Return [x, y] of the center of cell containing provided text 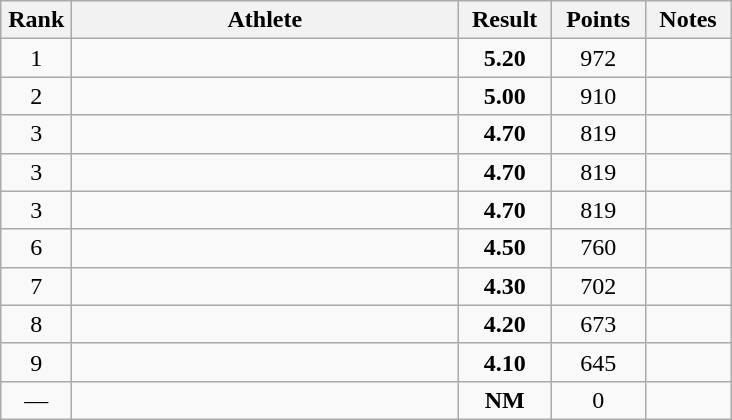
7 [36, 286]
972 [598, 58]
1 [36, 58]
9 [36, 362]
910 [598, 96]
5.00 [505, 96]
5.20 [505, 58]
760 [598, 248]
— [36, 400]
702 [598, 286]
Athlete [265, 20]
Result [505, 20]
4.30 [505, 286]
8 [36, 324]
6 [36, 248]
Rank [36, 20]
4.20 [505, 324]
Notes [688, 20]
4.10 [505, 362]
673 [598, 324]
NM [505, 400]
Points [598, 20]
645 [598, 362]
2 [36, 96]
4.50 [505, 248]
0 [598, 400]
